Determine the [x, y] coordinate at the center of the cell enclosing the given text.  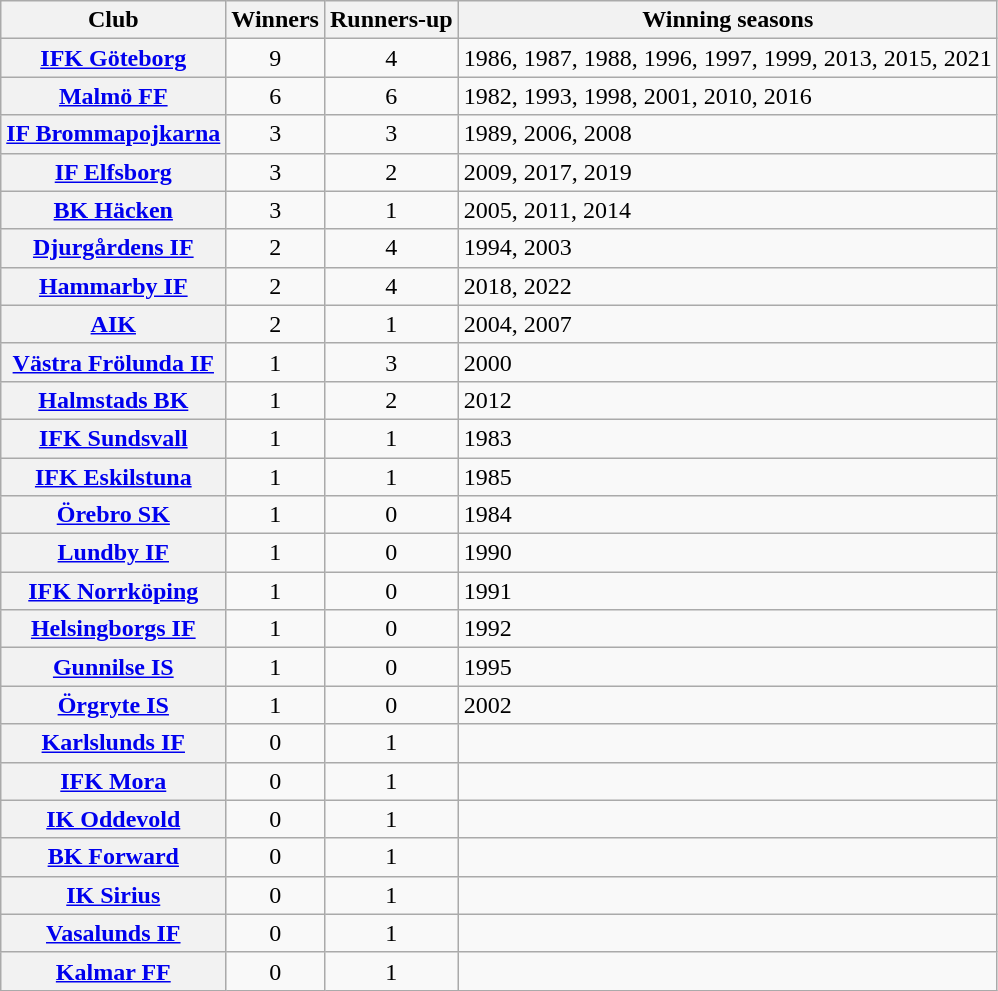
Winners [276, 20]
1991 [728, 591]
Kalmar FF [114, 971]
Halmstads BK [114, 400]
Club [114, 20]
Lundby IF [114, 553]
Runners-up [391, 20]
IK Oddevold [114, 819]
Hammarby IF [114, 286]
2005, 2011, 2014 [728, 210]
1984 [728, 515]
IF Brommapojkarna [114, 134]
1982, 1993, 1998, 2001, 2010, 2016 [728, 96]
9 [276, 58]
1986, 1987, 1988, 1996, 1997, 1999, 2013, 2015, 2021 [728, 58]
2018, 2022 [728, 286]
Winning seasons [728, 20]
Örebro SK [114, 515]
2009, 2017, 2019 [728, 172]
2004, 2007 [728, 324]
Malmö FF [114, 96]
Gunnilse IS [114, 667]
1983 [728, 438]
2012 [728, 400]
Djurgårdens IF [114, 248]
1992 [728, 629]
Helsingborgs IF [114, 629]
IFK Eskilstuna [114, 477]
BK Forward [114, 857]
IFK Sundsvall [114, 438]
1990 [728, 553]
1995 [728, 667]
1989, 2006, 2008 [728, 134]
2000 [728, 362]
1994, 2003 [728, 248]
IF Elfsborg [114, 172]
AIK [114, 324]
BK Häcken [114, 210]
Vasalunds IF [114, 933]
1985 [728, 477]
Karlslunds IF [114, 743]
Västra Frölunda IF [114, 362]
IFK Norrköping [114, 591]
2002 [728, 705]
Örgryte IS [114, 705]
IFK Mora [114, 781]
IFK Göteborg [114, 58]
IK Sirius [114, 895]
